Search for the cell housing the specified text and yield its [X, Y] center coordinate. 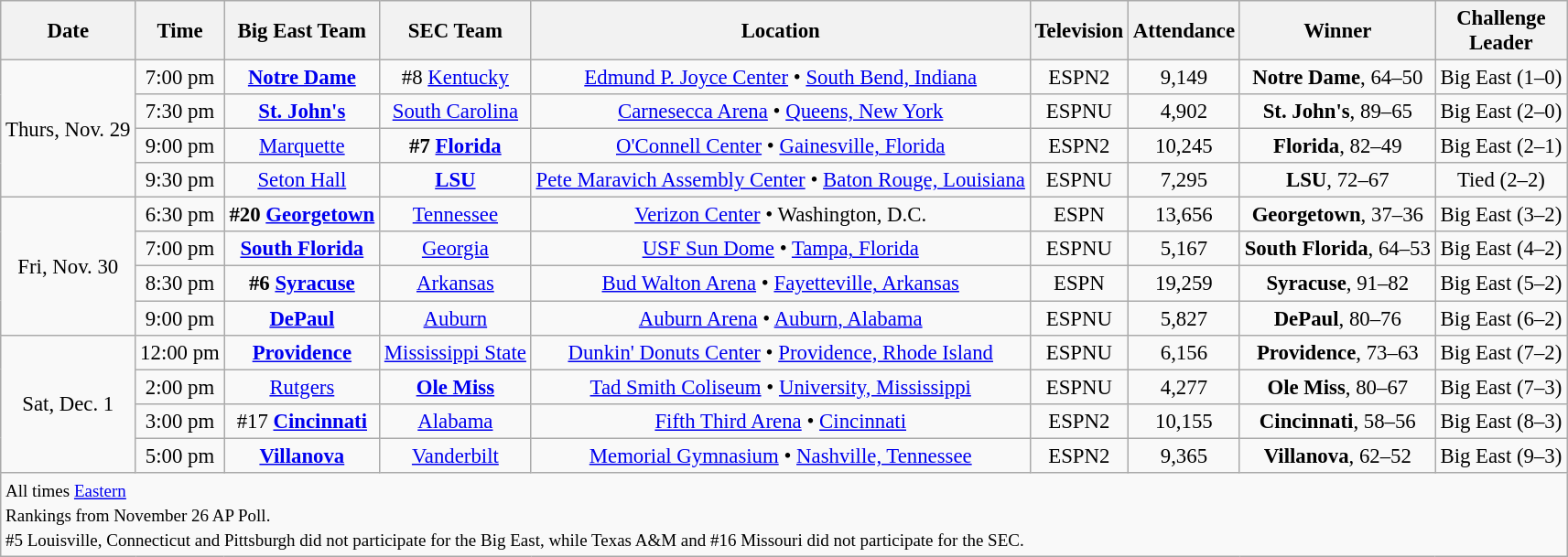
#20 Georgetown [302, 215]
Vanderbilt [456, 455]
#6 Syracuse [302, 284]
Dunkin' Donuts Center • Providence, Rhode Island [780, 352]
Alabama [456, 421]
7,295 [1184, 180]
Tied (2–2) [1501, 180]
O'Connell Center • Gainesville, Florida [780, 146]
Tennessee [456, 215]
Rutgers [302, 387]
3:00 pm [179, 421]
Big East (2–1) [1501, 146]
Auburn Arena • Auburn, Alabama [780, 318]
Big East (9–3) [1501, 455]
Verizon Center • Washington, D.C. [780, 215]
13,656 [1184, 215]
Memorial Gymnasium • Nashville, Tennessee [780, 455]
Big East (5–2) [1501, 284]
Arkansas [456, 284]
Ole Miss [456, 387]
St. John's, 89–65 [1337, 112]
South Carolina [456, 112]
Providence [302, 352]
Location [780, 31]
Villanova, 62–52 [1337, 455]
10,155 [1184, 421]
#17 Cincinnati [302, 421]
Ole Miss, 80–67 [1337, 387]
Big East (2–0) [1501, 112]
Carnesecca Arena • Queens, New York [780, 112]
Notre Dame [302, 78]
Cincinnati, 58–56 [1337, 421]
Sat, Dec. 1 [68, 403]
Thurs, Nov. 29 [68, 129]
DePaul, 80–76 [1337, 318]
ChallengeLeader [1501, 31]
Big East (8–3) [1501, 421]
St. John's [302, 112]
Mississippi State [456, 352]
#7 Florida [456, 146]
4,902 [1184, 112]
9,365 [1184, 455]
South Florida, 64–53 [1337, 250]
2:00 pm [179, 387]
Big East (7–2) [1501, 352]
USF Sun Dome • Tampa, Florida [780, 250]
South Florida [302, 250]
Fri, Nov. 30 [68, 266]
Attendance [1184, 31]
Time [179, 31]
Fifth Third Arena • Cincinnati [780, 421]
SEC Team [456, 31]
7:30 pm [179, 112]
#8 Kentucky [456, 78]
Television [1078, 31]
Edmund P. Joyce Center • South Bend, Indiana [780, 78]
Florida, 82–49 [1337, 146]
DePaul [302, 318]
Georgia [456, 250]
Auburn [456, 318]
Big East Team [302, 31]
Big East (3–2) [1501, 215]
Date [68, 31]
Big East (7–3) [1501, 387]
LSU [456, 180]
6,156 [1184, 352]
Marquette [302, 146]
9:30 pm [179, 180]
10,245 [1184, 146]
Syracuse, 91–82 [1337, 284]
Bud Walton Arena • Fayetteville, Arkansas [780, 284]
5,827 [1184, 318]
Georgetown, 37–36 [1337, 215]
19,259 [1184, 284]
5:00 pm [179, 455]
9,149 [1184, 78]
Pete Maravich Assembly Center • Baton Rouge, Louisiana [780, 180]
Big East (6–2) [1501, 318]
8:30 pm [179, 284]
5,167 [1184, 250]
LSU, 72–67 [1337, 180]
Big East (1–0) [1501, 78]
Tad Smith Coliseum • University, Mississippi [780, 387]
Notre Dame, 64–50 [1337, 78]
Villanova [302, 455]
Winner [1337, 31]
Big East (4–2) [1501, 250]
4,277 [1184, 387]
Providence, 73–63 [1337, 352]
12:00 pm [179, 352]
Seton Hall [302, 180]
6:30 pm [179, 215]
